From the cell containing the given text, extract its center point as [x, y] coordinate. 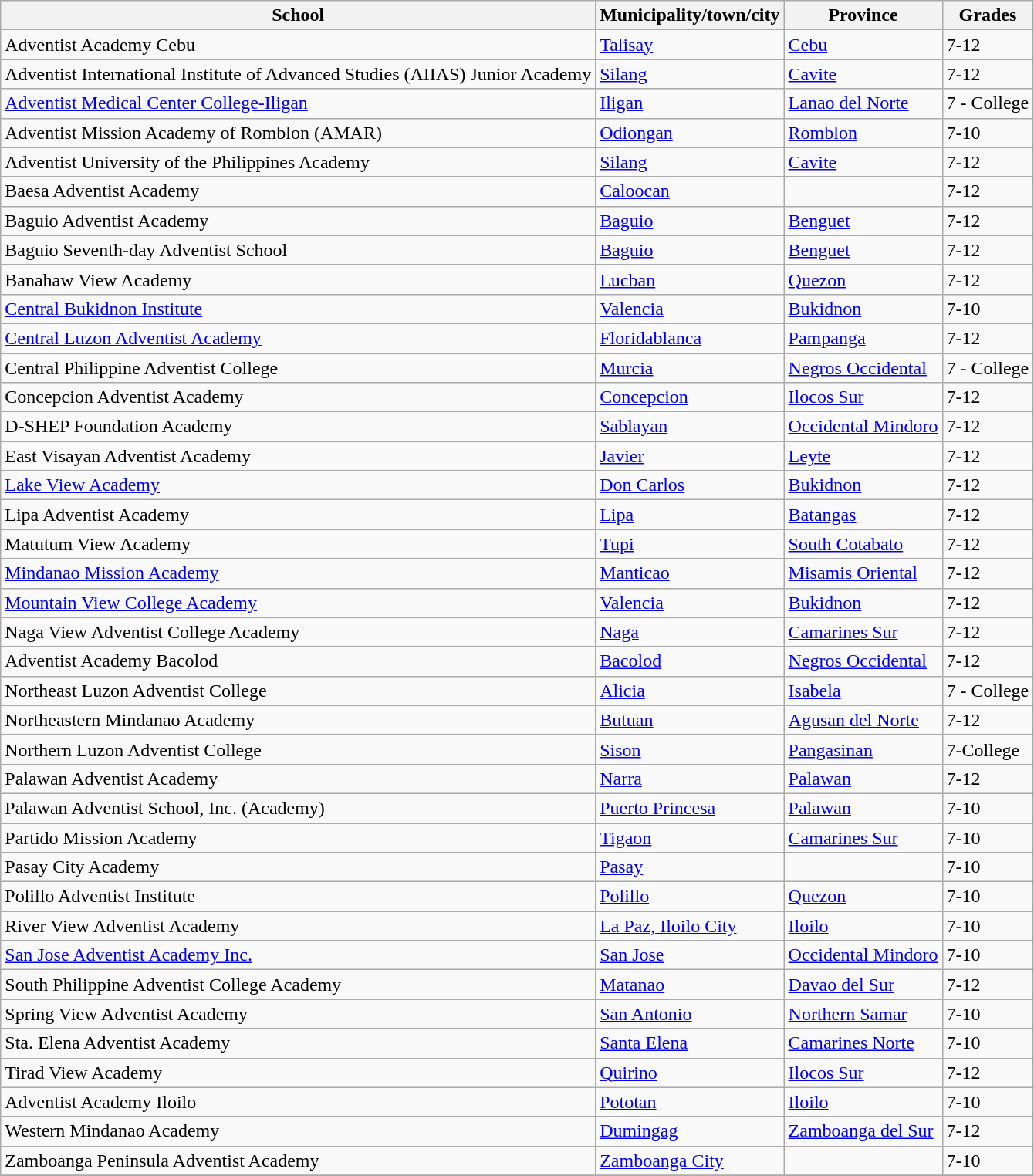
Butuan [690, 720]
Naga View Adventist College Academy [298, 632]
Concepcion Adventist Academy [298, 397]
Caloocan [690, 191]
Pampanga [863, 338]
Polillo Adventist Institute [298, 897]
Matanao [690, 985]
Adventist University of the Philippines Academy [298, 162]
Odiongan [690, 133]
Adventist Academy Bacolod [298, 661]
Alicia [690, 691]
South Cotabato [863, 544]
San Jose Adventist Academy Inc. [298, 955]
Manticao [690, 573]
Lucban [690, 279]
Baguio Adventist Academy [298, 221]
Floridablanca [690, 338]
Sison [690, 749]
Romblon [863, 133]
Santa Elena [690, 1043]
Lipa Adventist Academy [298, 515]
Tirad View Academy [298, 1073]
Dumingag [690, 1131]
Polillo [690, 897]
Cebu [863, 45]
Municipality/town/city [690, 15]
Leyte [863, 456]
Tupi [690, 544]
Quirino [690, 1073]
Central Philippine Adventist College [298, 368]
Province [863, 15]
Puerto Princesa [690, 808]
Murcia [690, 368]
Zamboanga City [690, 1161]
D-SHEP Foundation Academy [298, 427]
Northeastern Mindanao Academy [298, 720]
Zamboanga Peninsula Adventist Academy [298, 1161]
Lake View Academy [298, 485]
Central Luzon Adventist Academy [298, 338]
Naga [690, 632]
Pasay [690, 867]
Adventist International Institute of Advanced Studies (AIIAS) Junior Academy [298, 74]
Sablayan [690, 427]
Batangas [863, 515]
Palawan Adventist Academy [298, 779]
Pangasinan [863, 749]
San Jose [690, 955]
Misamis Oriental [863, 573]
Pasay City Academy [298, 867]
Adventist Academy Cebu [298, 45]
Northern Samar [863, 1014]
Matutum View Academy [298, 544]
Partido Mission Academy [298, 837]
Bacolod [690, 661]
7-College [988, 749]
Agusan del Norte [863, 720]
Baesa Adventist Academy [298, 191]
San Antonio [690, 1014]
School [298, 15]
East Visayan Adventist Academy [298, 456]
Lanao del Norte [863, 103]
South Philippine Adventist College Academy [298, 985]
Talisay [690, 45]
Baguio Seventh-day Adventist School [298, 250]
Iligan [690, 103]
Western Mindanao Academy [298, 1131]
Lipa [690, 515]
Northern Luzon Adventist College [298, 749]
Mountain View College Academy [298, 603]
Adventist Academy Iloilo [298, 1102]
Northeast Luzon Adventist College [298, 691]
Banahaw View Academy [298, 279]
Narra [690, 779]
Davao del Sur [863, 985]
Sta. Elena Adventist Academy [298, 1043]
Don Carlos [690, 485]
Concepcion [690, 397]
Central Bukidnon Institute [298, 309]
Adventist Mission Academy of Romblon (AMAR) [298, 133]
Adventist Medical Center College-Iligan [298, 103]
Spring View Adventist Academy [298, 1014]
Palawan Adventist School, Inc. (Academy) [298, 808]
Zamboanga del Sur [863, 1131]
Javier [690, 456]
La Paz, Iloilo City [690, 926]
River View Adventist Academy [298, 926]
Grades [988, 15]
Camarines Norte [863, 1043]
Pototan [690, 1102]
Mindanao Mission Academy [298, 573]
Tigaon [690, 837]
Isabela [863, 691]
